Extract the (X, Y) coordinate from the center of the cell holding the provided text.  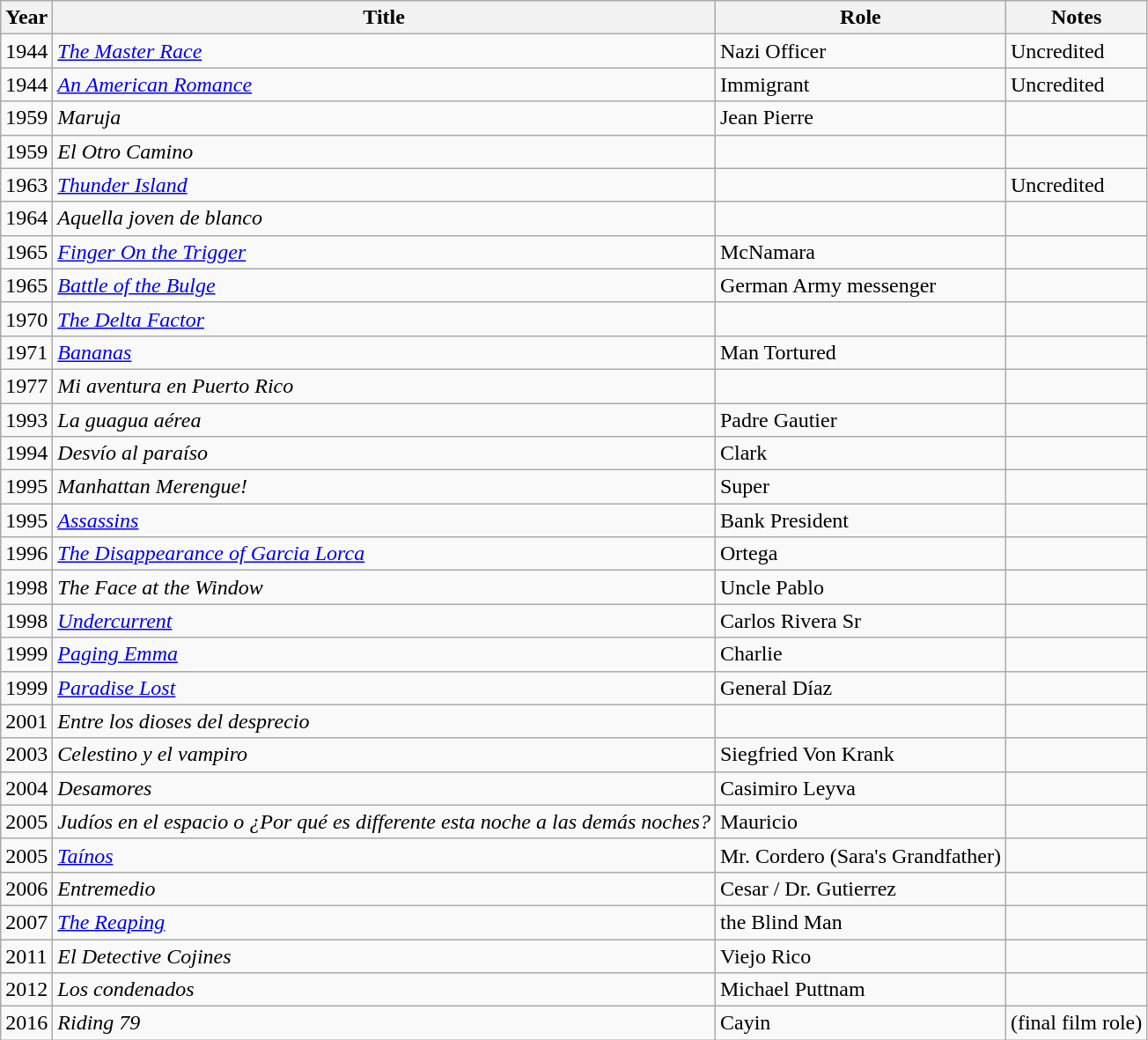
Judíos en el espacio o ¿Por qué es differente esta noche a las demás noches? (384, 822)
Los condenados (384, 990)
(final film role) (1076, 1023)
Man Tortured (860, 352)
El Otro Camino (384, 151)
Paradise Lost (384, 688)
Finger On the Trigger (384, 252)
Thunder Island (384, 185)
An American Romance (384, 85)
Charlie (860, 654)
Cayin (860, 1023)
2006 (26, 889)
1971 (26, 352)
Clark (860, 454)
Entre los dioses del desprecio (384, 721)
2011 (26, 955)
Ortega (860, 554)
Padre Gautier (860, 420)
Jean Pierre (860, 118)
Maruja (384, 118)
2007 (26, 922)
Desvío al paraíso (384, 454)
Assassins (384, 520)
2012 (26, 990)
1996 (26, 554)
Carlos Rivera Sr (860, 621)
1993 (26, 420)
El Detective Cojines (384, 955)
La guagua aérea (384, 420)
Super (860, 487)
The Disappearance of Garcia Lorca (384, 554)
Mr. Cordero (Sara's Grandfather) (860, 855)
the Blind Man (860, 922)
2004 (26, 788)
2001 (26, 721)
Manhattan Merengue! (384, 487)
Immigrant (860, 85)
Bank President (860, 520)
Mauricio (860, 822)
Entremedio (384, 889)
Year (26, 18)
Undercurrent (384, 621)
German Army messenger (860, 285)
1964 (26, 218)
Paging Emma (384, 654)
McNamara (860, 252)
Title (384, 18)
Aquella joven de blanco (384, 218)
Bananas (384, 352)
Role (860, 18)
1970 (26, 319)
Uncle Pablo (860, 587)
Casimiro Leyva (860, 788)
The Reaping (384, 922)
1994 (26, 454)
Cesar / Dr. Gutierrez (860, 889)
1977 (26, 386)
Nazi Officer (860, 51)
Taínos (384, 855)
Siegfried Von Krank (860, 755)
Mi aventura en Puerto Rico (384, 386)
The Master Race (384, 51)
The Face at the Window (384, 587)
Battle of the Bulge (384, 285)
Celestino y el vampiro (384, 755)
2016 (26, 1023)
2003 (26, 755)
Desamores (384, 788)
Viejo Rico (860, 955)
Notes (1076, 18)
General Díaz (860, 688)
Michael Puttnam (860, 990)
The Delta Factor (384, 319)
1963 (26, 185)
Riding 79 (384, 1023)
